Return the [X, Y] coordinate for the center point of the cell that contains the specified text.  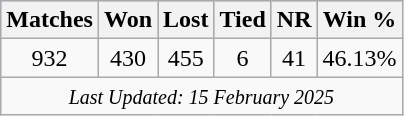
932 [50, 58]
41 [294, 58]
Won [128, 20]
46.13% [360, 58]
Last Updated: 15 February 2025 [202, 96]
Lost [186, 20]
Tied [242, 20]
430 [128, 58]
6 [242, 58]
NR [294, 20]
Win % [360, 20]
455 [186, 58]
Matches [50, 20]
